Capture the cell that displays the provided text and extract its (X, Y) central coordinate. 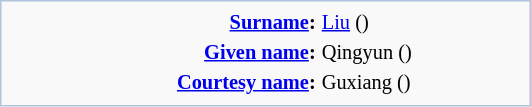
Courtesy name: (163, 82)
Liu () (421, 22)
Qingyun () (421, 52)
Given name: (163, 52)
Guxiang () (421, 82)
Surname: (163, 22)
